Locate the cell with the specified text and output its [X, Y] center coordinate. 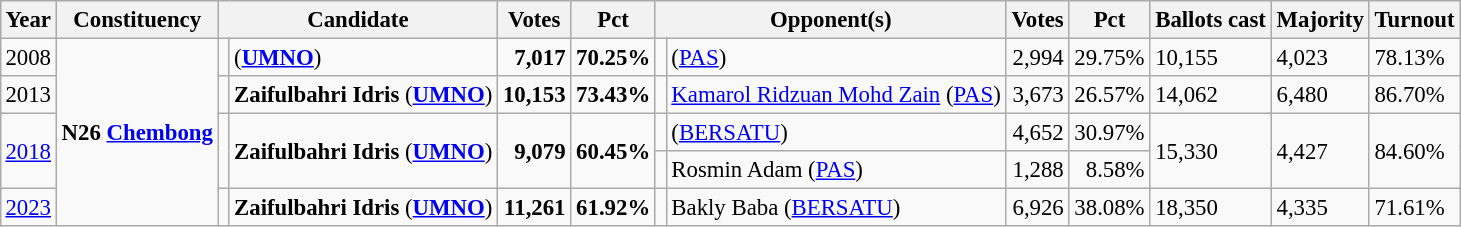
7,017 [534, 57]
4,335 [1320, 208]
6,480 [1320, 95]
(UMNO) [364, 57]
Candidate [358, 20]
Kamarol Ridzuan Mohd Zain (PAS) [836, 95]
Constituency [137, 20]
2008 [28, 57]
14,062 [1210, 95]
N26 Chembong [137, 132]
8.58% [1110, 170]
84.60% [1414, 152]
4,023 [1320, 57]
60.45% [614, 152]
18,350 [1210, 208]
Bakly Baba (BERSATU) [836, 208]
Turnout [1414, 20]
(BERSATU) [836, 133]
2013 [28, 95]
73.43% [614, 95]
1,288 [1038, 170]
4,427 [1320, 152]
10,155 [1210, 57]
38.08% [1110, 208]
70.25% [614, 57]
2023 [28, 208]
6,926 [1038, 208]
30.97% [1110, 133]
Rosmin Adam (PAS) [836, 170]
10,153 [534, 95]
29.75% [1110, 57]
61.92% [614, 208]
9,079 [534, 152]
2,994 [1038, 57]
86.70% [1414, 95]
4,652 [1038, 133]
15,330 [1210, 152]
Ballots cast [1210, 20]
78.13% [1414, 57]
3,673 [1038, 95]
2018 [28, 152]
(PAS) [836, 57]
Majority [1320, 20]
Year [28, 20]
26.57% [1110, 95]
71.61% [1414, 208]
Opponent(s) [830, 20]
11,261 [534, 208]
